Find where the given text appears and provide that cell's center as (x, y) coordinate. 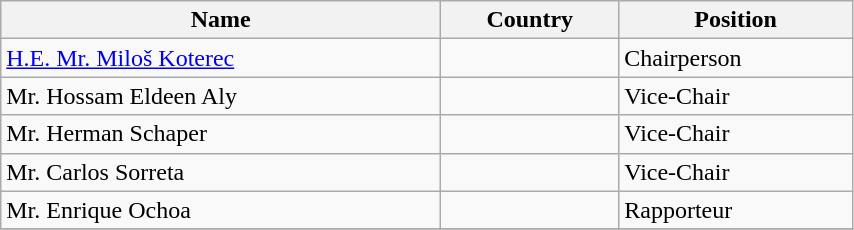
Name (221, 20)
Mr. Carlos Sorreta (221, 172)
Country (530, 20)
Mr. Herman Schaper (221, 134)
Rapporteur (736, 210)
Chairperson (736, 58)
Mr. Hossam Eldeen Aly (221, 96)
Position (736, 20)
H.E. Mr. Miloš Koterec (221, 58)
Mr. Enrique Ochoa (221, 210)
